Locate the cell with the specified text and output its [x, y] center coordinate. 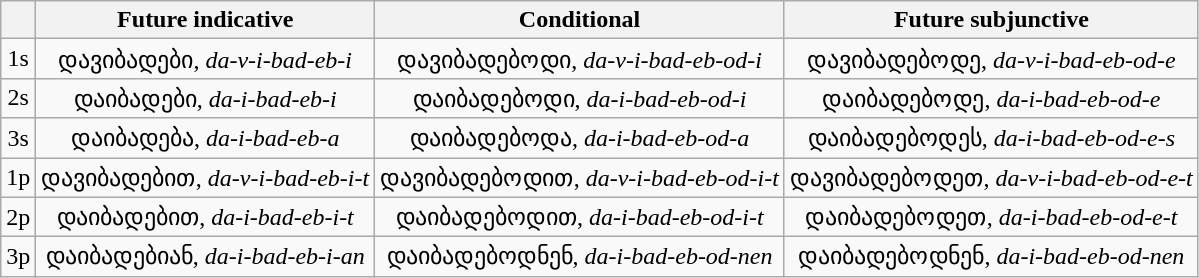
3s [18, 138]
დაიბადები, da-i-bad-eb-i [206, 98]
დაიბადებიან, da-i-bad-eb-i-an [206, 257]
დავიბადები, da-v-i-bad-eb-i [206, 59]
2s [18, 98]
3p [18, 257]
დავიბადებოდეთ, da-v-i-bad-eb-od-e-t [991, 178]
1s [18, 59]
დაიბადებოდა, da-i-bad-eb-od-a [580, 138]
დაიბადება, da-i-bad-eb-a [206, 138]
დავიბადებოდით, da-v-i-bad-eb-od-i-t [580, 178]
Conditional [580, 20]
დავიბადებოდე, da-v-i-bad-eb-od-e [991, 59]
დავიბადებით, da-v-i-bad-eb-i-t [206, 178]
დაიბადებოდეს, da-i-bad-eb-od-e-s [991, 138]
დაიბადებით, da-i-bad-eb-i-t [206, 217]
დაიბადებოდე, da-i-bad-eb-od-e [991, 98]
Future indicative [206, 20]
დაიბადებოდი, da-i-bad-eb-od-i [580, 98]
დავიბადებოდი, da-v-i-bad-eb-od-i [580, 59]
დაიბადებოდით, da-i-bad-eb-od-i-t [580, 217]
1p [18, 178]
2p [18, 217]
დაიბადებოდეთ, da-i-bad-eb-od-e-t [991, 217]
Future subjunctive [991, 20]
